Return the (x, y) coordinate for the center point of the cell that contains the specified text.  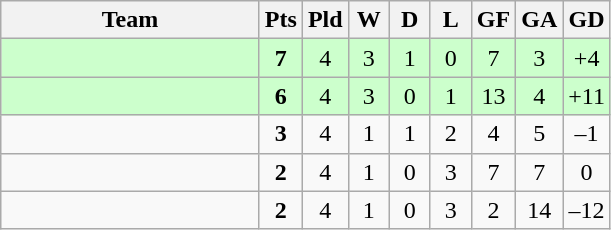
L (450, 20)
5 (540, 134)
6 (280, 96)
D (410, 20)
GF (493, 20)
–12 (587, 210)
W (368, 20)
GA (540, 20)
–1 (587, 134)
Pts (280, 20)
14 (540, 210)
+11 (587, 96)
Pld (325, 20)
13 (493, 96)
+4 (587, 58)
GD (587, 20)
Team (130, 20)
